Search for the cell housing the specified text and yield its (X, Y) center coordinate. 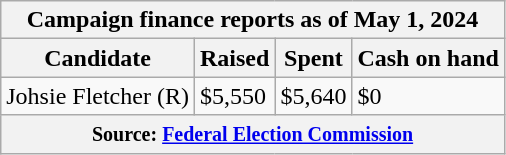
$5,550 (234, 96)
Cash on hand (428, 58)
Campaign finance reports as of May 1, 2024 (253, 20)
Spent (314, 58)
$5,640 (314, 96)
Source: Federal Election Commission (253, 134)
$0 (428, 96)
Candidate (98, 58)
Raised (234, 58)
Johsie Fletcher (R) (98, 96)
